Locate the cell with the specified text and output its (x, y) center coordinate. 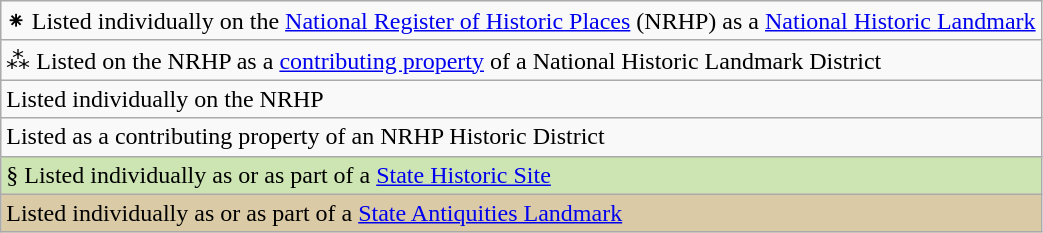
Listed individually as or as part of a State Antiquities Landmark (521, 213)
⁕ Listed individually on the National Register of Historic Places (NRHP) as a National Historic Landmark (521, 21)
Listed individually on the NRHP (521, 99)
§ Listed individually as or as part of a State Historic Site (521, 175)
⁂ Listed on the NRHP as a contributing property of a National Historic Landmark District (521, 60)
Listed as a contributing property of an NRHP Historic District (521, 137)
